Provide the [x, y] coordinate of the cell's center where the given text is located.  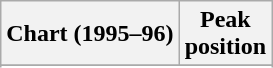
Chart (1995–96) [90, 34]
Peak position [225, 34]
